From the cell containing the given text, extract its center point as [X, Y] coordinate. 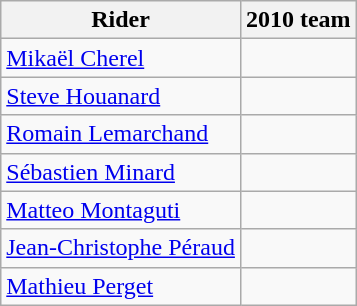
Sébastien Minard [121, 172]
Rider [121, 20]
Jean-Christophe Péraud [121, 248]
Mikaël Cherel [121, 58]
2010 team [298, 20]
Mathieu Perget [121, 286]
Romain Lemarchand [121, 134]
Matteo Montaguti [121, 210]
Steve Houanard [121, 96]
